Scan for the cell matching the given text and deliver its [X, Y] coordinate at center. 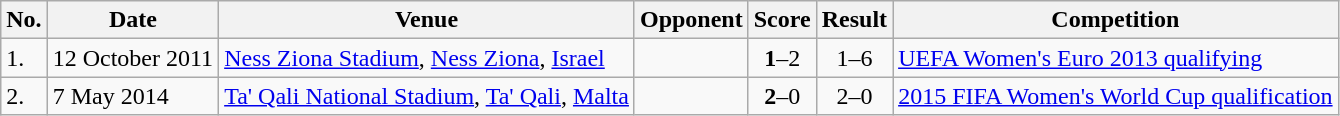
1. [24, 58]
Competition [1116, 20]
Ta' Qali National Stadium, Ta' Qali, Malta [427, 96]
UEFA Women's Euro 2013 qualifying [1116, 58]
12 October 2011 [132, 58]
2015 FIFA Women's World Cup qualification [1116, 96]
1–6 [854, 58]
2. [24, 96]
1–2 [782, 58]
Opponent [691, 20]
7 May 2014 [132, 96]
Score [782, 20]
Date [132, 20]
No. [24, 20]
Venue [427, 20]
Result [854, 20]
Ness Ziona Stadium, Ness Ziona, Israel [427, 58]
